For the text-containing cell, return its midpoint in (X, Y) coordinate format. 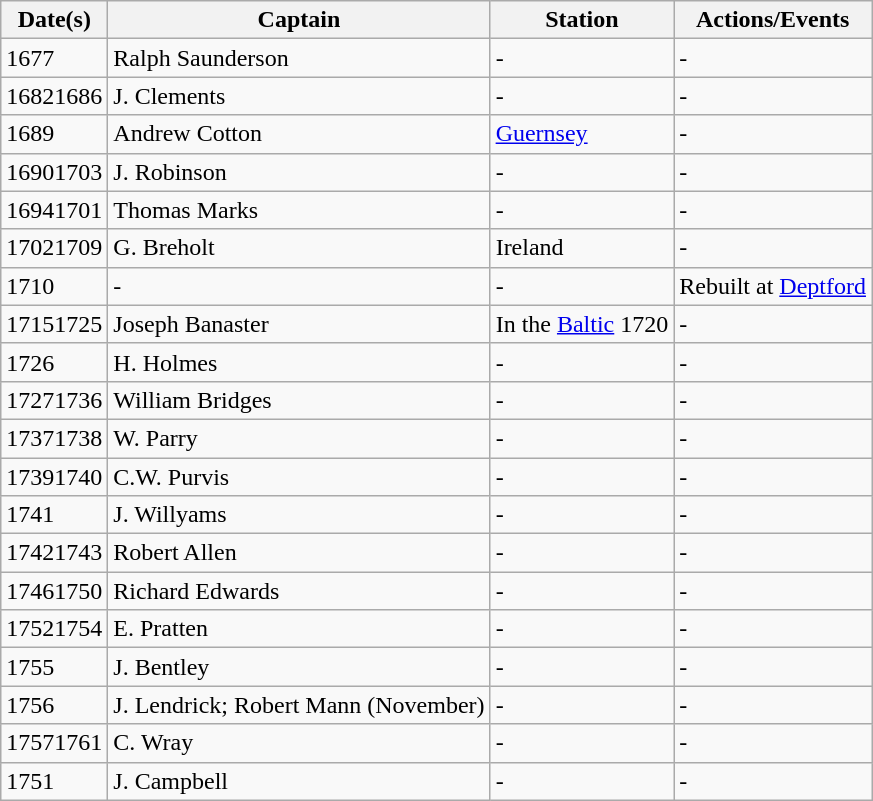
William Bridges (299, 400)
J. Lendrick; Robert Mann (November) (299, 705)
In the Baltic 1720 (582, 324)
17151725 (54, 324)
Actions/Events (773, 20)
1751 (54, 781)
1741 (54, 515)
17271736 (54, 400)
16941701 (54, 210)
C.W. Purvis (299, 477)
16821686 (54, 96)
J. Robinson (299, 172)
Joseph Banaster (299, 324)
Guernsey (582, 134)
J. Campbell (299, 781)
1689 (54, 134)
17421743 (54, 553)
17391740 (54, 477)
J. Bentley (299, 667)
Station (582, 20)
17461750 (54, 591)
W. Parry (299, 438)
Date(s) (54, 20)
Robert Allen (299, 553)
Richard Edwards (299, 591)
H. Holmes (299, 362)
J. Clements (299, 96)
C. Wray (299, 743)
E. Pratten (299, 629)
Rebuilt at Deptford (773, 286)
1726 (54, 362)
Thomas Marks (299, 210)
17021709 (54, 248)
G. Breholt (299, 248)
Ireland (582, 248)
Ralph Saunderson (299, 58)
Captain (299, 20)
1677 (54, 58)
17371738 (54, 438)
17521754 (54, 629)
J. Willyams (299, 515)
Andrew Cotton (299, 134)
16901703 (54, 172)
1756 (54, 705)
17571761 (54, 743)
1755 (54, 667)
1710 (54, 286)
